Determine the (x, y) coordinate at the center of the cell enclosing the given text.  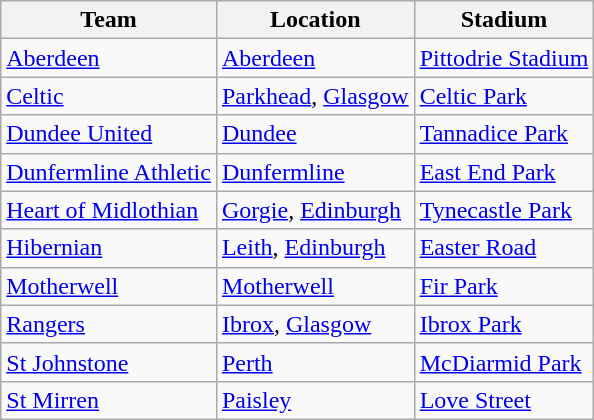
Love Street (504, 400)
Dundee (315, 134)
Gorgie, Edinburgh (315, 210)
Celtic Park (504, 96)
Paisley (315, 400)
Dunfermline Athletic (109, 172)
East End Park (504, 172)
St Mirren (109, 400)
Location (315, 20)
Ibrox Park (504, 324)
Perth (315, 362)
Tannadice Park (504, 134)
Leith, Edinburgh (315, 248)
Parkhead, Glasgow (315, 96)
Tynecastle Park (504, 210)
McDiarmid Park (504, 362)
Easter Road (504, 248)
Dundee United (109, 134)
Team (109, 20)
Ibrox, Glasgow (315, 324)
Pittodrie Stadium (504, 58)
Fir Park (504, 286)
Stadium (504, 20)
Heart of Midlothian (109, 210)
Dunfermline (315, 172)
Rangers (109, 324)
Celtic (109, 96)
St Johnstone (109, 362)
Hibernian (109, 248)
